Return the (x, y) coordinate for the center point of the cell that contains the specified text.  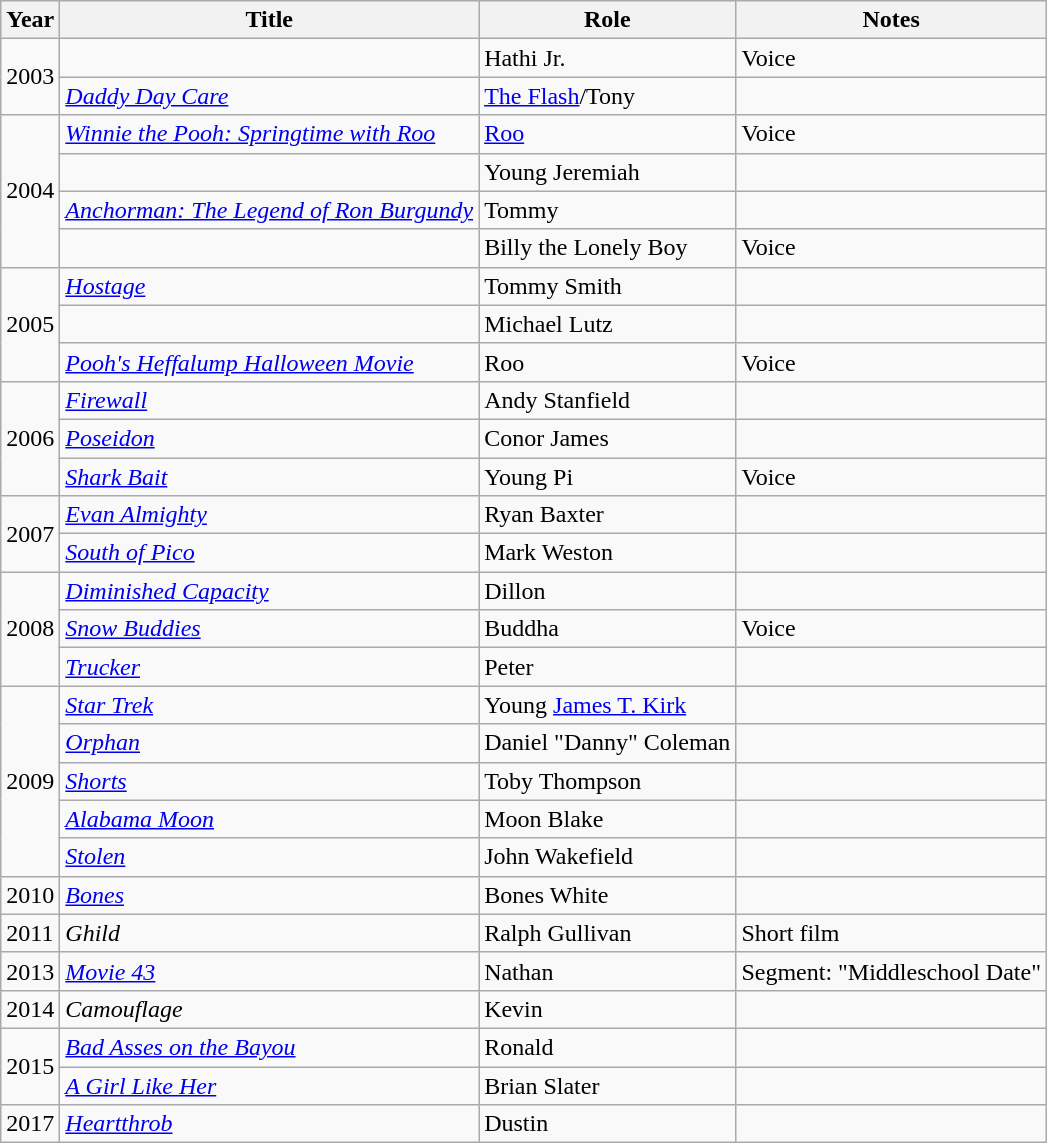
2015 (30, 1066)
2017 (30, 1124)
Young Jeremiah (608, 172)
Daddy Day Care (270, 96)
Kevin (608, 1009)
A Girl Like Her (270, 1085)
Moon Blake (608, 819)
The Flash/Tony (608, 96)
Movie 43 (270, 971)
2006 (30, 438)
Ghild (270, 933)
Diminished Capacity (270, 591)
Shark Bait (270, 477)
Bones (270, 895)
Billy the Lonely Boy (608, 248)
Winnie the Pooh: Springtime with Roo (270, 134)
2011 (30, 933)
2010 (30, 895)
Alabama Moon (270, 819)
Ralph Gullivan (608, 933)
Bones White (608, 895)
2009 (30, 781)
Hostage (270, 286)
2003 (30, 77)
Heartthrob (270, 1124)
2005 (30, 324)
Notes (892, 20)
Daniel "Danny" Coleman (608, 743)
Conor James (608, 438)
Buddha (608, 629)
Camouflage (270, 1009)
Young Pi (608, 477)
Role (608, 20)
Andy Stanfield (608, 400)
Poseidon (270, 438)
Dustin (608, 1124)
Orphan (270, 743)
Peter (608, 667)
2007 (30, 534)
Trucker (270, 667)
Segment: "Middleschool Date" (892, 971)
Snow Buddies (270, 629)
Michael Lutz (608, 324)
Hathi Jr. (608, 58)
John Wakefield (608, 857)
Evan Almighty (270, 515)
Young James T. Kirk (608, 705)
2008 (30, 629)
2004 (30, 191)
Toby Thompson (608, 781)
Ryan Baxter (608, 515)
Pooh's Heffalump Halloween Movie (270, 362)
Dillon (608, 591)
Stolen (270, 857)
2014 (30, 1009)
South of Pico (270, 553)
Short film (892, 933)
2013 (30, 971)
Tommy Smith (608, 286)
Ronald (608, 1047)
Year (30, 20)
Bad Asses on the Bayou (270, 1047)
Shorts (270, 781)
Brian Slater (608, 1085)
Title (270, 20)
Nathan (608, 971)
Tommy (608, 210)
Anchorman: The Legend of Ron Burgundy (270, 210)
Star Trek (270, 705)
Mark Weston (608, 553)
Firewall (270, 400)
